Detect which cell encompasses the target text, then output its (X, Y) center coordinate. 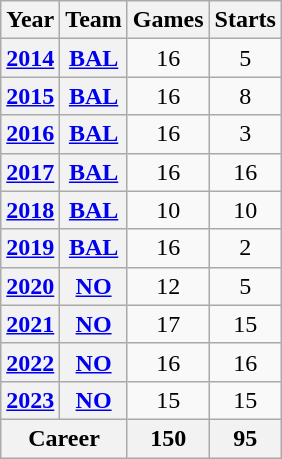
Career (64, 438)
150 (168, 438)
3 (245, 134)
Year (30, 20)
2023 (30, 400)
2 (245, 248)
2021 (30, 324)
Starts (245, 20)
Team (94, 20)
2014 (30, 58)
17 (168, 324)
8 (245, 96)
12 (168, 286)
2015 (30, 96)
2017 (30, 172)
2018 (30, 210)
Games (168, 20)
2019 (30, 248)
95 (245, 438)
2022 (30, 362)
2020 (30, 286)
2016 (30, 134)
